Extract the [x, y] coordinate from the center of the cell holding the provided text.  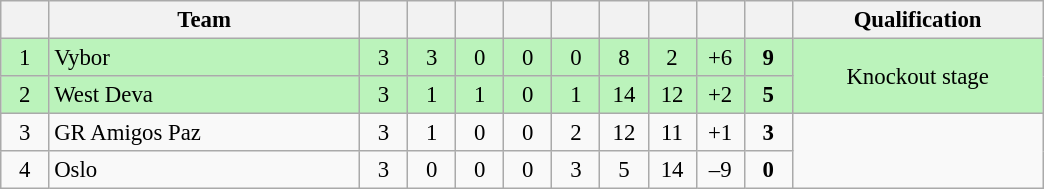
+6 [720, 58]
Vybor [204, 58]
Qualification [918, 20]
8 [624, 58]
4 [25, 170]
Team [204, 20]
11 [672, 133]
Knockout stage [918, 76]
West Deva [204, 95]
Oslo [204, 170]
GR Amigos Paz [204, 133]
–9 [720, 170]
9 [768, 58]
+2 [720, 95]
+1 [720, 133]
